Return the (x, y) coordinate for the center point of the cell that contains the specified text.  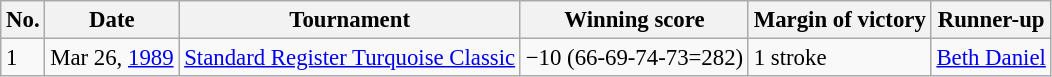
1 stroke (840, 58)
Tournament (350, 20)
Runner-up (991, 20)
−10 (66-69-74-73=282) (634, 58)
Mar 26, 1989 (112, 58)
Winning score (634, 20)
Beth Daniel (991, 58)
Standard Register Turquoise Classic (350, 58)
Date (112, 20)
Margin of victory (840, 20)
1 (23, 58)
No. (23, 20)
